Detect which cell encompasses the target text, then output its [x, y] center coordinate. 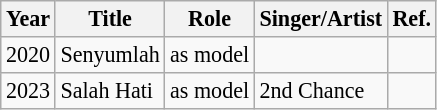
Senyumlah [110, 54]
Role [210, 18]
2023 [28, 90]
Ref. [412, 18]
Salah Hati [110, 90]
Title [110, 18]
Year [28, 18]
2nd Chance [320, 90]
2020 [28, 54]
Singer/Artist [320, 18]
